Pinpoint the cell where the given text exists, returning its [X, Y] midpoint coordinate. 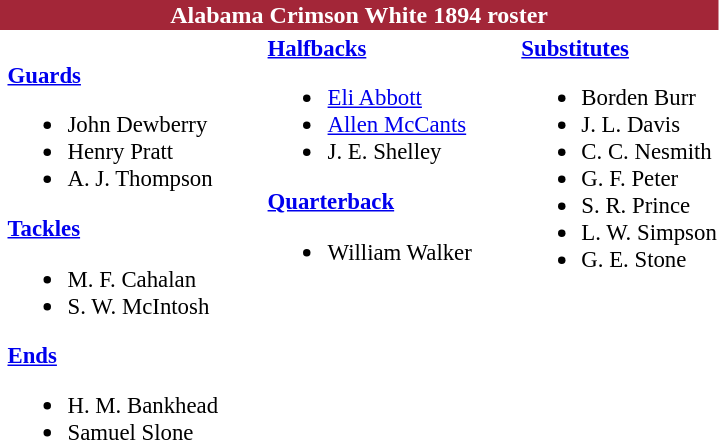
Alabama Crimson White 1894 roster [359, 15]
